Extract the (x, y) coordinate from the center of the cell holding the provided text.  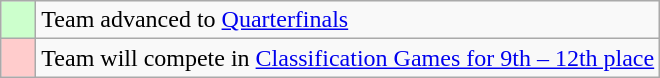
Team advanced to Quarterfinals (348, 20)
Team will compete in Classification Games for 9th – 12th place (348, 58)
